Locate the cell with the specified text and output its [X, Y] center coordinate. 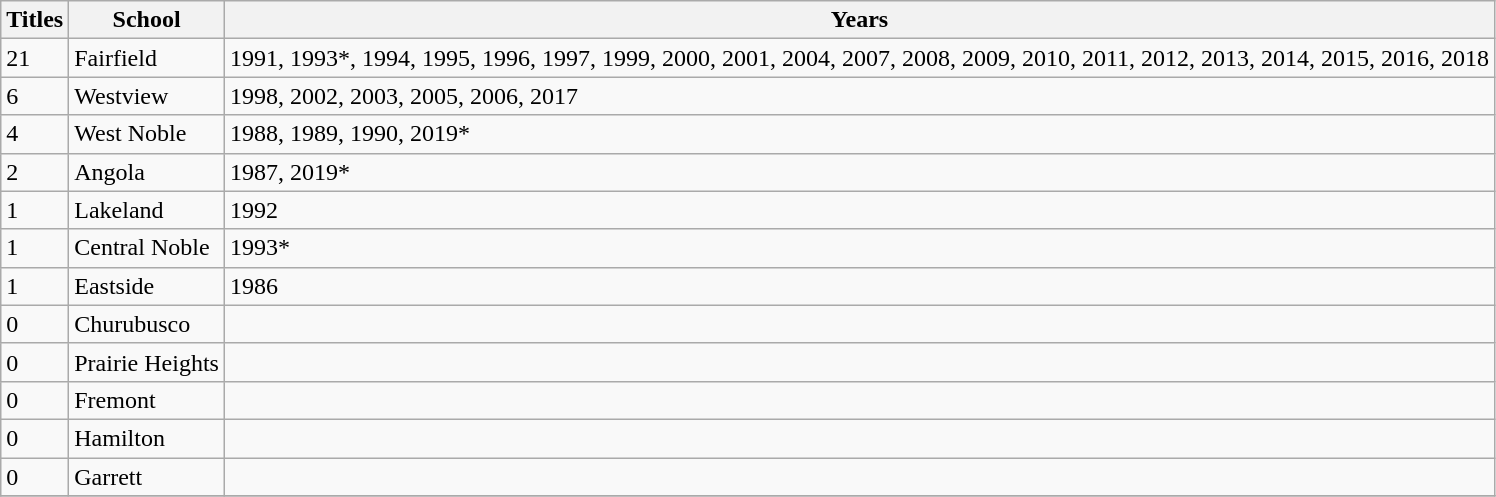
School [147, 20]
Central Noble [147, 248]
Angola [147, 172]
1992 [859, 210]
4 [35, 134]
Eastside [147, 286]
21 [35, 58]
Westview [147, 96]
Titles [35, 20]
Fairfield [147, 58]
1998, 2002, 2003, 2005, 2006, 2017 [859, 96]
2 [35, 172]
Hamilton [147, 438]
1991, 1993*, 1994, 1995, 1996, 1997, 1999, 2000, 2001, 2004, 2007, 2008, 2009, 2010, 2011, 2012, 2013, 2014, 2015, 2016, 2018 [859, 58]
Churubusco [147, 324]
1988, 1989, 1990, 2019* [859, 134]
Prairie Heights [147, 362]
Garrett [147, 477]
Lakeland [147, 210]
Fremont [147, 400]
West Noble [147, 134]
6 [35, 96]
Years [859, 20]
1986 [859, 286]
1987, 2019* [859, 172]
1993* [859, 248]
